Return the (X, Y) coordinate for the center point of the cell that contains the specified text.  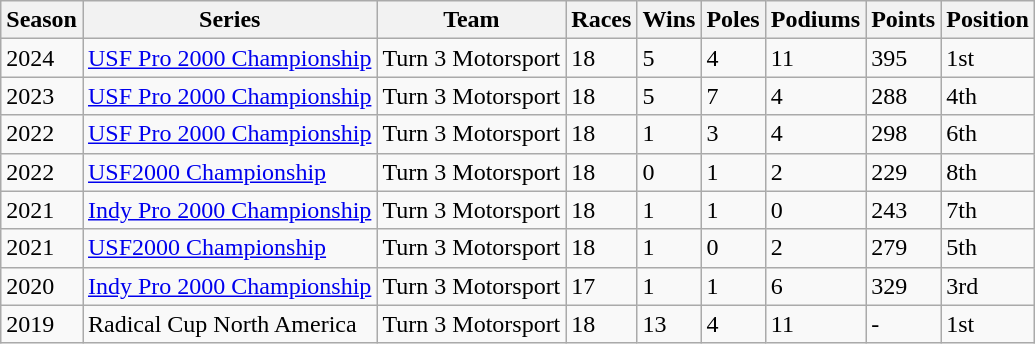
17 (602, 286)
8th (988, 172)
Points (904, 20)
- (904, 324)
3 (733, 134)
395 (904, 58)
Radical Cup North America (229, 324)
4th (988, 96)
7 (733, 96)
Team (472, 20)
3rd (988, 286)
243 (904, 210)
13 (669, 324)
Podiums (815, 20)
Races (602, 20)
5th (988, 248)
Position (988, 20)
2023 (42, 96)
Wins (669, 20)
329 (904, 286)
Poles (733, 20)
2019 (42, 324)
288 (904, 96)
6th (988, 134)
279 (904, 248)
298 (904, 134)
Series (229, 20)
2020 (42, 286)
6 (815, 286)
229 (904, 172)
7th (988, 210)
Season (42, 20)
2024 (42, 58)
